Pinpoint the cell where the given text exists, returning its [X, Y] midpoint coordinate. 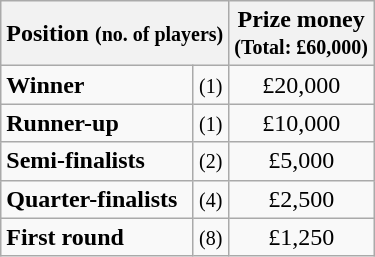
£2,500 [302, 199]
£10,000 [302, 123]
First round [97, 237]
(4) [211, 199]
£1,250 [302, 237]
Winner [97, 85]
Semi-finalists [97, 161]
(8) [211, 237]
£5,000 [302, 161]
Quarter-finalists [97, 199]
Prize money(Total: £60,000) [302, 34]
Runner-up [97, 123]
£20,000 [302, 85]
Position (no. of players) [115, 34]
(2) [211, 161]
